From the cell containing the given text, extract its center point as [X, Y] coordinate. 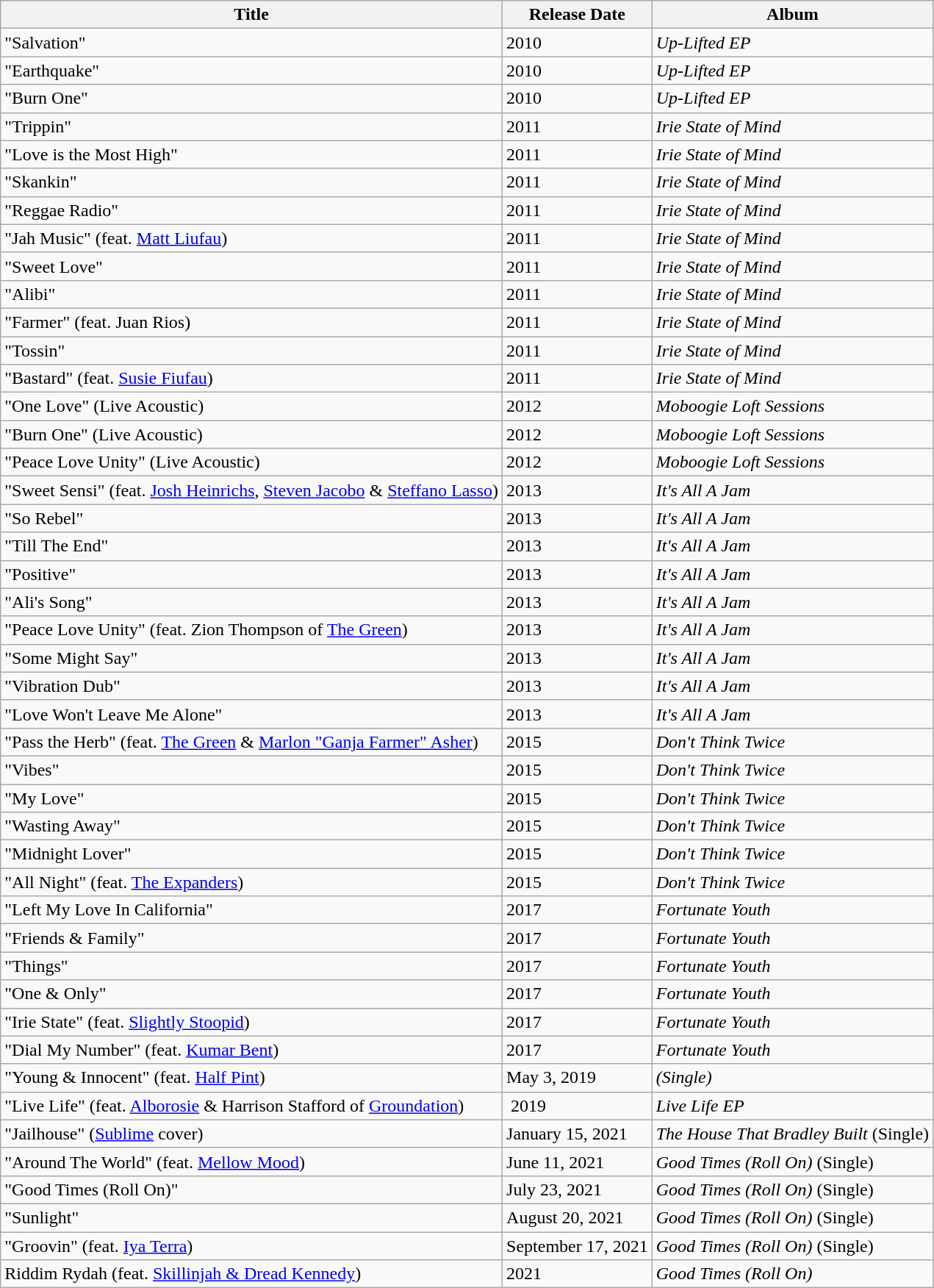
"Midnight Lover" [251, 854]
"My Love" [251, 798]
Release Date [578, 15]
January 15, 2021 [578, 1134]
"Pass the Herb" (feat. The Green & Marlon "Ganja Farmer" Asher) [251, 742]
"All Night" (feat. The Expanders) [251, 882]
"Young & Innocent" (feat. Half Pint) [251, 1078]
"Positive" [251, 574]
"Live Life" (feat. Alborosie & Harrison Stafford of Groundation) [251, 1106]
"Till The End" [251, 546]
"Groovin" (feat. Iya Terra) [251, 1246]
"Ali's Song" [251, 602]
"Trippin" [251, 126]
"Left My Love In California" [251, 910]
Album [792, 15]
"Peace Love Unity" (feat. Zion Thompson of The Green) [251, 630]
Good Times (Roll On) [792, 1274]
"One & Only" [251, 994]
"Sunlight" [251, 1217]
"Vibes" [251, 770]
The House That Bradley Built (Single) [792, 1134]
"Some Might Say" [251, 658]
"Around The World" (feat. Mellow Mood) [251, 1162]
"Salvation" [251, 43]
"Irie State" (feat. Slightly Stoopid) [251, 1022]
2019 [578, 1106]
Title [251, 15]
"Reggae Radio" [251, 210]
(Single) [792, 1078]
June 11, 2021 [578, 1162]
"Peace Love Unity" (Live Acoustic) [251, 462]
"Skankin" [251, 182]
May 3, 2019 [578, 1078]
Riddim Rydah (feat. Skillinjah & Dread Kennedy) [251, 1274]
"Earthquake" [251, 71]
"Tossin" [251, 351]
"Alibi" [251, 294]
"Sweet Love" [251, 266]
"Wasting Away" [251, 826]
"Love Won't Leave Me Alone" [251, 714]
"Bastard" (feat. Susie Fiufau) [251, 379]
"Jailhouse" (Sublime cover) [251, 1134]
"Burn One" [251, 99]
September 17, 2021 [578, 1246]
"Sweet Sensi" (feat. Josh Heinrichs, Steven Jacobo & Steffano Lasso) [251, 490]
"So Rebel" [251, 518]
"Love is the Most High" [251, 154]
Live Life EP [792, 1106]
July 23, 2021 [578, 1189]
"Vibration Dub" [251, 686]
"Dial My Number" (feat. Kumar Bent) [251, 1050]
August 20, 2021 [578, 1217]
"Jah Music" (feat. Matt Liufau) [251, 238]
"Burn One" (Live Acoustic) [251, 434]
"One Love" (Live Acoustic) [251, 407]
"Things" [251, 966]
"Good Times (Roll On)" [251, 1189]
"Farmer" (feat. Juan Rios) [251, 322]
"Friends & Family" [251, 938]
2021 [578, 1274]
